Identify which cell holds the provided text, then report its (x, y) central coordinate. 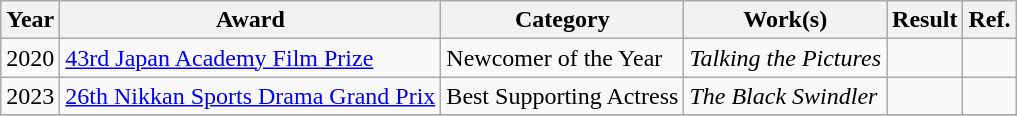
Category (562, 20)
Result (925, 20)
Award (250, 20)
43rd Japan Academy Film Prize (250, 58)
26th Nikkan Sports Drama Grand Prix (250, 96)
The Black Swindler (786, 96)
Year (30, 20)
Ref. (990, 20)
Talking the Pictures (786, 58)
Newcomer of the Year (562, 58)
Best Supporting Actress (562, 96)
Work(s) (786, 20)
2023 (30, 96)
2020 (30, 58)
